Pinpoint the cell where the given text exists, returning its [X, Y] midpoint coordinate. 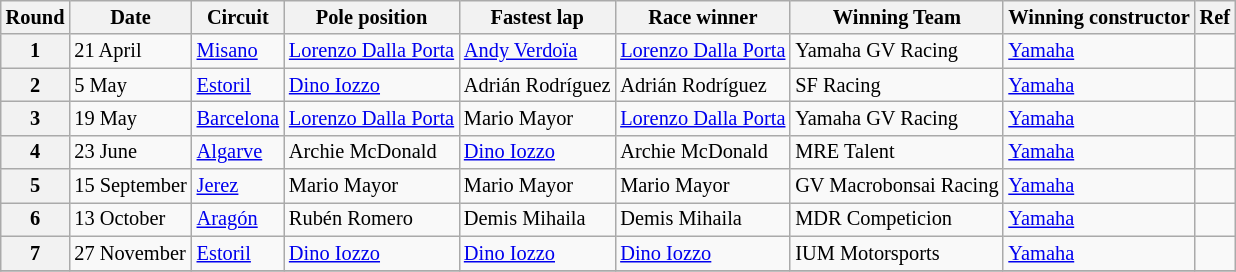
Aragón [238, 219]
13 October [130, 219]
27 November [130, 253]
23 June [130, 152]
19 May [130, 118]
21 April [130, 51]
Circuit [238, 17]
3 [36, 118]
5 May [130, 85]
2 [36, 85]
Algarve [238, 152]
MDR Competicion [896, 219]
SF Racing [896, 85]
Ref [1215, 17]
Date [130, 17]
MRE Talent [896, 152]
15 September [130, 186]
IUM Motorsports [896, 253]
7 [36, 253]
Jerez [238, 186]
1 [36, 51]
Winning constructor [1098, 17]
6 [36, 219]
Andy Verdoïa [537, 51]
Barcelona [238, 118]
Pole position [372, 17]
Rubén Romero [372, 219]
Round [36, 17]
Misano [238, 51]
4 [36, 152]
Race winner [702, 17]
5 [36, 186]
Fastest lap [537, 17]
Winning Team [896, 17]
GV Macrobonsai Racing [896, 186]
